Return (X, Y) of the center of cell containing provided text 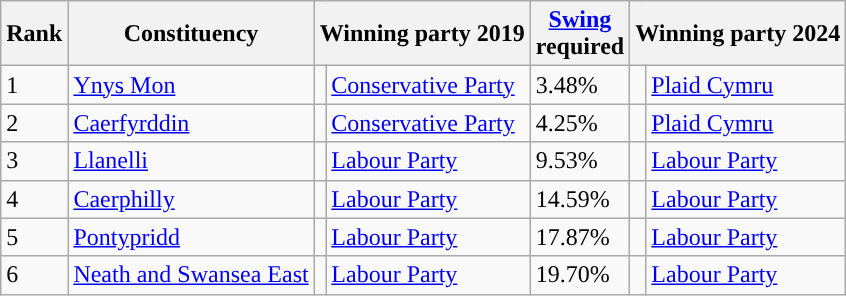
3.48% (580, 85)
17.87% (580, 237)
Winning party 2019 (422, 34)
Pontypridd (191, 237)
3 (34, 161)
1 (34, 85)
4 (34, 199)
Winning party 2024 (738, 34)
5 (34, 237)
Caerfyrddin (191, 123)
19.70% (580, 275)
9.53% (580, 161)
Swing required (580, 34)
Neath and Swansea East (191, 275)
2 (34, 123)
Constituency (191, 34)
14.59% (580, 199)
Ynys Mon (191, 85)
Caerphilly (191, 199)
4.25% (580, 123)
Llanelli (191, 161)
6 (34, 275)
Rank (34, 34)
